Locate the cell with the specified text and output its (X, Y) center coordinate. 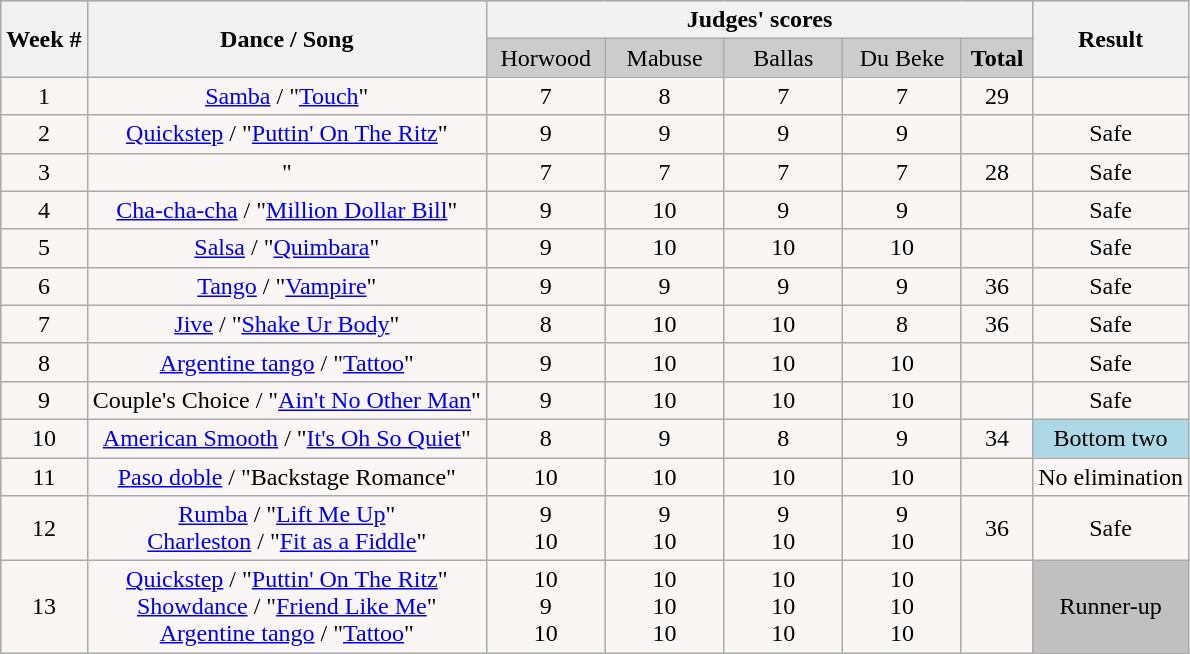
29 (996, 96)
Ballas (784, 58)
2 (44, 134)
Quickstep / "Puttin' On The Ritz"Showdance / "Friend Like Me"Argentine tango / "Tattoo" (286, 607)
Dance / Song (286, 39)
Bottom two (1111, 438)
Quickstep / "Puttin' On The Ritz" (286, 134)
American Smooth / "It's Oh So Quiet" (286, 438)
1 (44, 96)
Paso doble / "Backstage Romance" (286, 477)
Salsa / "Quimbara" (286, 248)
5 (44, 248)
11 (44, 477)
6 (44, 286)
Couple's Choice / "Ain't No Other Man" (286, 400)
Total (996, 58)
34 (996, 438)
Week # (44, 39)
Du Beke (902, 58)
Tango / "Vampire" (286, 286)
Runner-up (1111, 607)
12 (44, 528)
Horwood (546, 58)
Argentine tango / "Tattoo" (286, 362)
Jive / "Shake Ur Body" (286, 324)
4 (44, 210)
" (286, 172)
13 (44, 607)
Samba / "Touch" (286, 96)
No elimination (1111, 477)
28 (996, 172)
Rumba / "Lift Me Up"Charleston / "Fit as a Fiddle" (286, 528)
Judges' scores (759, 20)
3 (44, 172)
Result (1111, 39)
Mabuse (664, 58)
Cha-cha-cha / "Million Dollar Bill" (286, 210)
10910 (546, 607)
